Capture the cell that displays the provided text and extract its (x, y) central coordinate. 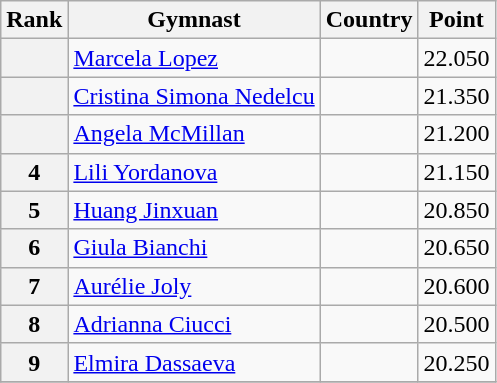
21.200 (456, 134)
7 (34, 286)
Lili Yordanova (194, 172)
Giula Bianchi (194, 248)
Adrianna Ciucci (194, 324)
20.500 (456, 324)
Elmira Dassaeva (194, 362)
Cristina Simona Nedelcu (194, 96)
20.650 (456, 248)
20.600 (456, 286)
Point (456, 20)
Gymnast (194, 20)
Country (369, 20)
5 (34, 210)
20.850 (456, 210)
Huang Jinxuan (194, 210)
Angela McMillan (194, 134)
6 (34, 248)
8 (34, 324)
20.250 (456, 362)
Marcela Lopez (194, 58)
9 (34, 362)
21.350 (456, 96)
Rank (34, 20)
21.150 (456, 172)
Aurélie Joly (194, 286)
4 (34, 172)
22.050 (456, 58)
